Capture the cell that displays the provided text and extract its [X, Y] central coordinate. 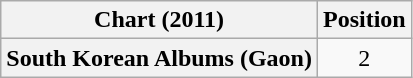
South Korean Albums (Gaon) [160, 58]
Chart (2011) [160, 20]
2 [364, 58]
Position [364, 20]
